Find where the given text appears and provide that cell's center as [X, Y] coordinate. 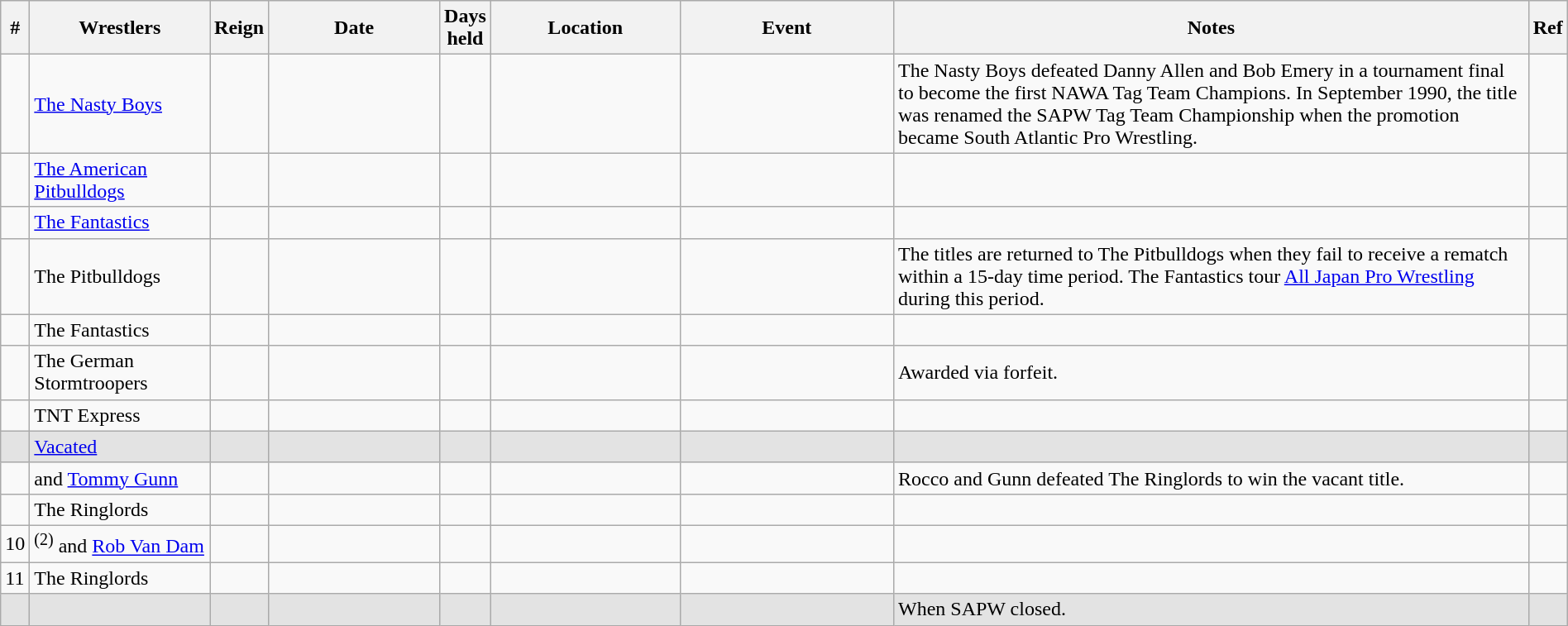
(2) and Rob Van Dam [120, 544]
and Tommy Gunn [120, 478]
Reign [240, 28]
Rocco and Gunn defeated The Ringlords to win the vacant title. [1211, 478]
TNT Express [120, 415]
When SAPW closed. [1211, 609]
Days held [466, 28]
The Pitbulldogs [120, 276]
Ref [1548, 28]
The German Stormtroopers [120, 372]
Awarded via forfeit. [1211, 372]
# [15, 28]
The Nasty Boys [120, 104]
10 [15, 544]
Event [786, 28]
Vacated [120, 447]
Notes [1211, 28]
Date [354, 28]
Location [586, 28]
The American Pitbulldogs [120, 180]
11 [15, 578]
Wrestlers [120, 28]
